For the text-containing cell, return its midpoint in [x, y] coordinate format. 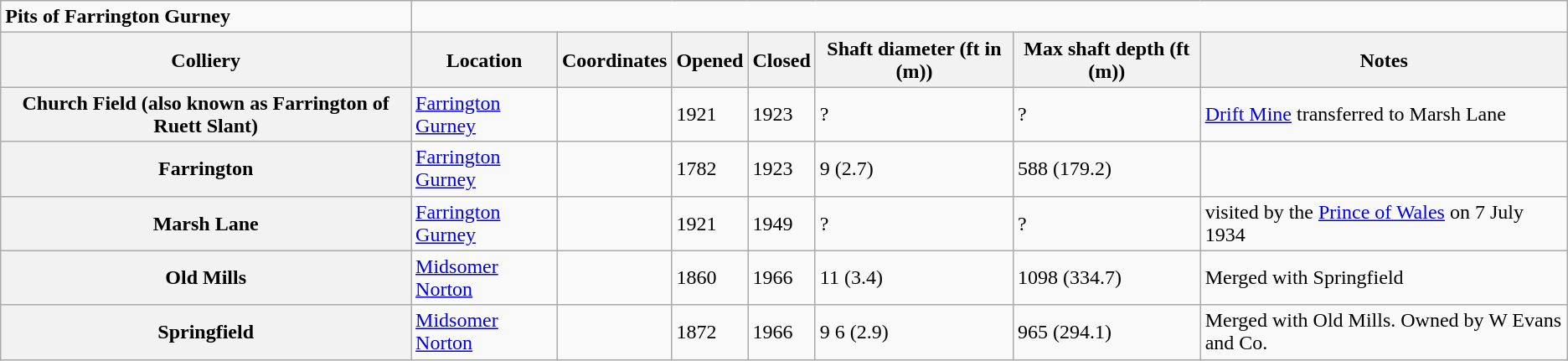
Farrington [206, 169]
Marsh Lane [206, 223]
Merged with Springfield [1384, 278]
Location [484, 60]
Opened [710, 60]
11 (3.4) [914, 278]
Merged with Old Mills. Owned by W Evans and Co. [1384, 332]
1949 [781, 223]
1098 (334.7) [1106, 278]
Pits of Farrington Gurney [206, 17]
Drift Mine transferred to Marsh Lane [1384, 114]
Shaft diameter (ft in (m)) [914, 60]
1872 [710, 332]
Max shaft depth (ft (m)) [1106, 60]
Colliery [206, 60]
Notes [1384, 60]
Church Field (also known as Farrington of Ruett Slant) [206, 114]
Old Mills [206, 278]
588 (179.2) [1106, 169]
Coordinates [614, 60]
9 (2.7) [914, 169]
Springfield [206, 332]
1860 [710, 278]
visited by the Prince of Wales on 7 July 1934 [1384, 223]
9 6 (2.9) [914, 332]
965 (294.1) [1106, 332]
Closed [781, 60]
1782 [710, 169]
